For the text-containing cell, return its midpoint in (x, y) coordinate format. 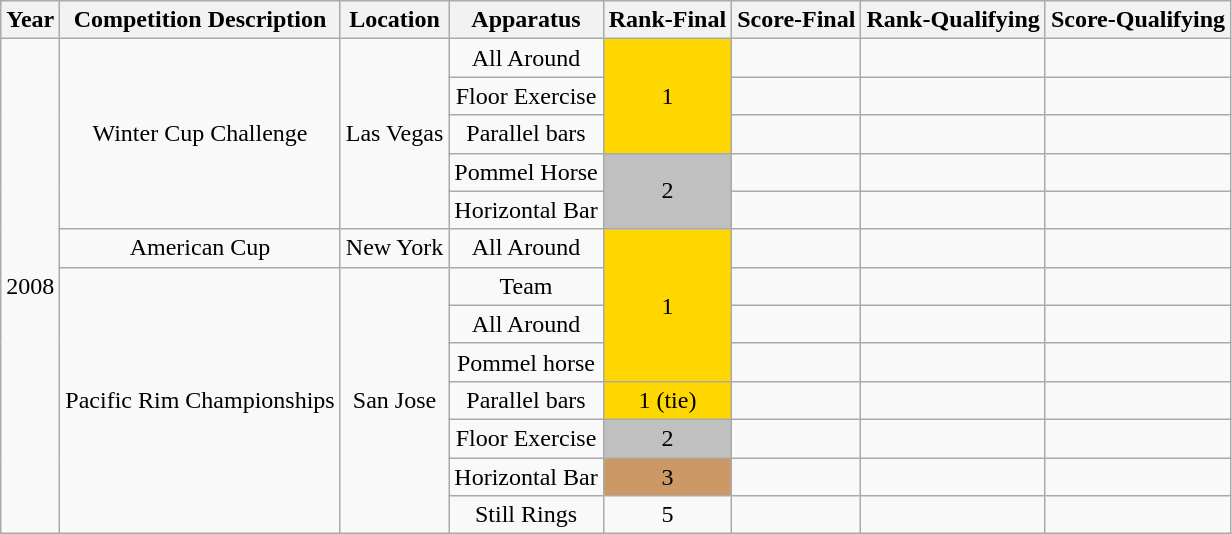
Pommel Horse (526, 172)
Still Rings (526, 515)
Team (526, 286)
Rank-Qualifying (953, 20)
1 (tie) (667, 400)
Pommel horse (526, 362)
Rank-Final (667, 20)
Score-Final (796, 20)
New York (394, 248)
Year (30, 20)
Competition Description (200, 20)
Apparatus (526, 20)
Las Vegas (394, 134)
Score-Qualifying (1138, 20)
2008 (30, 286)
Winter Cup Challenge (200, 134)
Location (394, 20)
Pacific Rim Championships (200, 400)
3 (667, 477)
San Jose (394, 400)
American Cup (200, 248)
5 (667, 515)
